Determine the [x, y] coordinate at the center of the cell enclosing the given text.  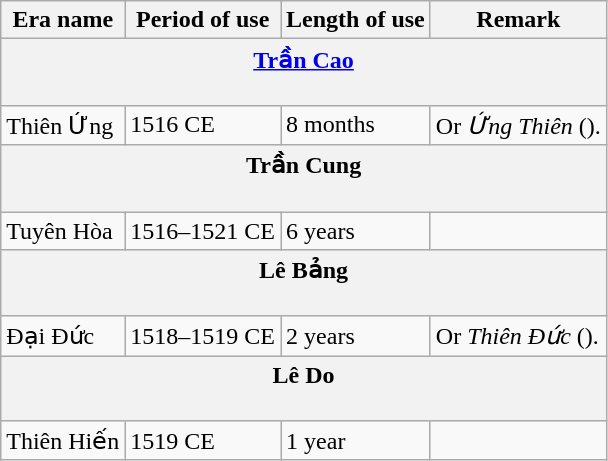
Lê Do [304, 388]
8 months [356, 125]
Tuyên Hòa [63, 231]
1519 CE [203, 441]
Thiên Hiến [63, 441]
1 year [356, 441]
Trần Cao [304, 72]
1516–1521 CE [203, 231]
2 years [356, 336]
Đại Đức [63, 336]
Remark [518, 20]
Length of use [356, 20]
6 years [356, 231]
Or Thiên Đức (). [518, 336]
1516 CE [203, 125]
Lê Bảng [304, 284]
Era name [63, 20]
1518–1519 CE [203, 336]
Or Ứng Thiên (). [518, 125]
Trần Cung [304, 178]
Period of use [203, 20]
Thiên Ứng [63, 125]
